Find where the given text appears and provide that cell's center as [X, Y] coordinate. 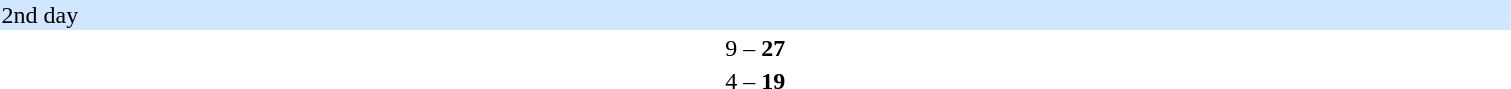
9 – 27 [756, 48]
2nd day [756, 15]
